Search for the cell housing the specified text and yield its (X, Y) center coordinate. 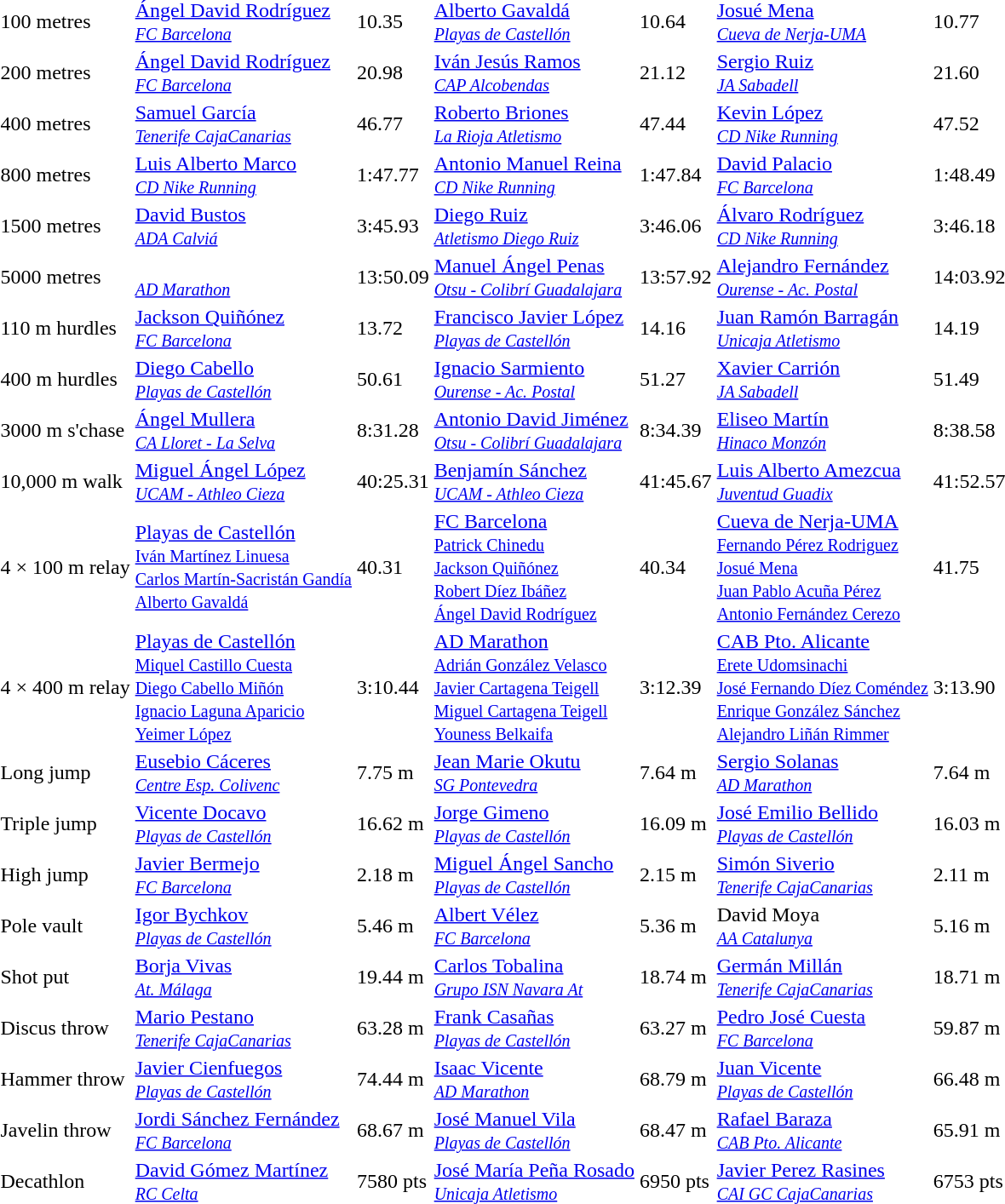
13:57.92 (675, 278)
Eliseo MartínHinaco Monzón (823, 431)
Rafael BarazaCAB Pto. Alicante (823, 1131)
Isaac VicenteAD Marathon (534, 1080)
FC BarcelonaPatrick ChineduJackson QuiñónezRobert Díez IbáñezÁngel David Rodríguez (534, 567)
68.79 m (675, 1080)
Ignacio SarmientoOurense - Ac. Postal (534, 380)
8:31.28 (393, 431)
Luis Alberto AmezcuaJuventud Guadix (823, 482)
Sergio SolanasAD Marathon (823, 773)
Ángel David RodríguezFC Barcelona (244, 73)
Javier CienfuegosPlayas de Castellón (244, 1080)
2.15 m (675, 875)
Albert VélezFC Barcelona (534, 926)
63.27 m (675, 1029)
40.31 (393, 567)
74.44 m (393, 1080)
Juan VicentePlayas de Castellón (823, 1080)
68.67 m (393, 1131)
Roberto BrionesLa Rioja Atletismo (534, 124)
Iván Jesús RamosCAP Alcobendas (534, 73)
David MoyaAA Catalunya (823, 926)
Borja VivasAt. Málaga (244, 978)
AD MarathonAdrián González VelascoJavier Cartagena TeigellMiguel Cartagena TeigellYouness Belkaifa (534, 687)
Xavier CarriónJA Sabadell (823, 380)
51.27 (675, 380)
41:45.67 (675, 482)
Kevin LópezCD Nike Running (823, 124)
Jordi Sánchez FernándezFC Barcelona (244, 1131)
3:12.39 (675, 687)
19.44 m (393, 978)
Diego CabelloPlayas de Castellón (244, 380)
Jorge GimenoPlayas de Castellón (534, 824)
Benjamín SánchezUCAM - Athleo Cieza (534, 482)
Carlos TobalinaGrupo ISN Navara At (534, 978)
Igor BychkovPlayas de Castellón (244, 926)
40:25.31 (393, 482)
Miguel Ángel LópezUCAM - Athleo Cieza (244, 482)
Simón SiverioTenerife CajaCanarias (823, 875)
18.74 m (675, 978)
Playas de CastellónMiquel Castillo CuestaDiego Cabello MiñónIgnacio Laguna AparicioYeimer López (244, 687)
13:50.09 (393, 278)
AD Marathon (244, 278)
20.98 (393, 73)
47.44 (675, 124)
21.12 (675, 73)
13.72 (393, 329)
1:47.77 (393, 175)
Luis Alberto MarcoCD Nike Running (244, 175)
Playas de CastellónIván Martínez LinuesaCarlos Martín-Sacristán GandíaAlberto Gavaldá (244, 567)
40.34 (675, 567)
2.18 m (393, 875)
50.61 (393, 380)
Eusebio CáceresCentre Esp. Colivenc (244, 773)
Jackson QuiñónezFC Barcelona (244, 329)
David BustosADA Calviá (244, 226)
Mario PestanoTenerife CajaCanarias (244, 1029)
José Emilio BellidoPlayas de Castellón (823, 824)
Antonio Manuel ReinaCD Nike Running (534, 175)
3:45.93 (393, 226)
68.47 m (675, 1131)
63.28 m (393, 1029)
3:46.06 (675, 226)
7.64 m (675, 773)
Pedro José CuestaFC Barcelona (823, 1029)
7.75 m (393, 773)
Cueva de Nerja-UMAFernando Pérez RodriguezJosué MenaJuan Pablo Acuña PérezAntonio Fernández Cerezo (823, 567)
José Manuel VilaPlayas de Castellón (534, 1131)
1:47.84 (675, 175)
8:34.39 (675, 431)
Frank CasañasPlayas de Castellón (534, 1029)
Alejandro FernándezOurense - Ac. Postal (823, 278)
Ángel MulleraCA Lloret - La Selva (244, 431)
Javier BermejoFC Barcelona (244, 875)
Juan Ramón BarragánUnicaja Atletismo (823, 329)
Álvaro RodríguezCD Nike Running (823, 226)
16.09 m (675, 824)
CAB Pto. AlicanteErete UdomsinachiJosé Fernando Díez ComéndezEnrique González SánchezAlejandro Liñán Rimmer (823, 687)
Germán MillánTenerife CajaCanarias (823, 978)
Samuel GarcíaTenerife CajaCanarias (244, 124)
Miguel Ángel SanchoPlayas de Castellón (534, 875)
Manuel Ángel PenasOtsu - Colibrí Guadalajara (534, 278)
Vicente DocavoPlayas de Castellón (244, 824)
3:10.44 (393, 687)
Antonio David JiménezOtsu - Colibrí Guadalajara (534, 431)
46.77 (393, 124)
Sergio RuizJA Sabadell (823, 73)
Diego RuizAtletismo Diego Ruiz (534, 226)
14.16 (675, 329)
5.36 m (675, 926)
16.62 m (393, 824)
5.46 m (393, 926)
Francisco Javier LópezPlayas de Castellón (534, 329)
Jean Marie OkutuSG Pontevedra (534, 773)
David PalacioFC Barcelona (823, 175)
